Capture the cell that displays the provided text and extract its [x, y] central coordinate. 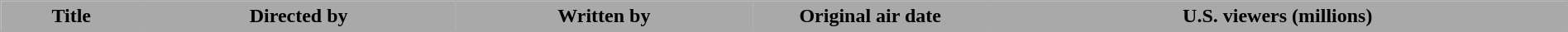
Written by [605, 16]
U.S. viewers (millions) [1277, 16]
Directed by [299, 16]
Original air date [870, 16]
Title [71, 16]
